Determine the (X, Y) coordinate at the center of the cell enclosing the given text.  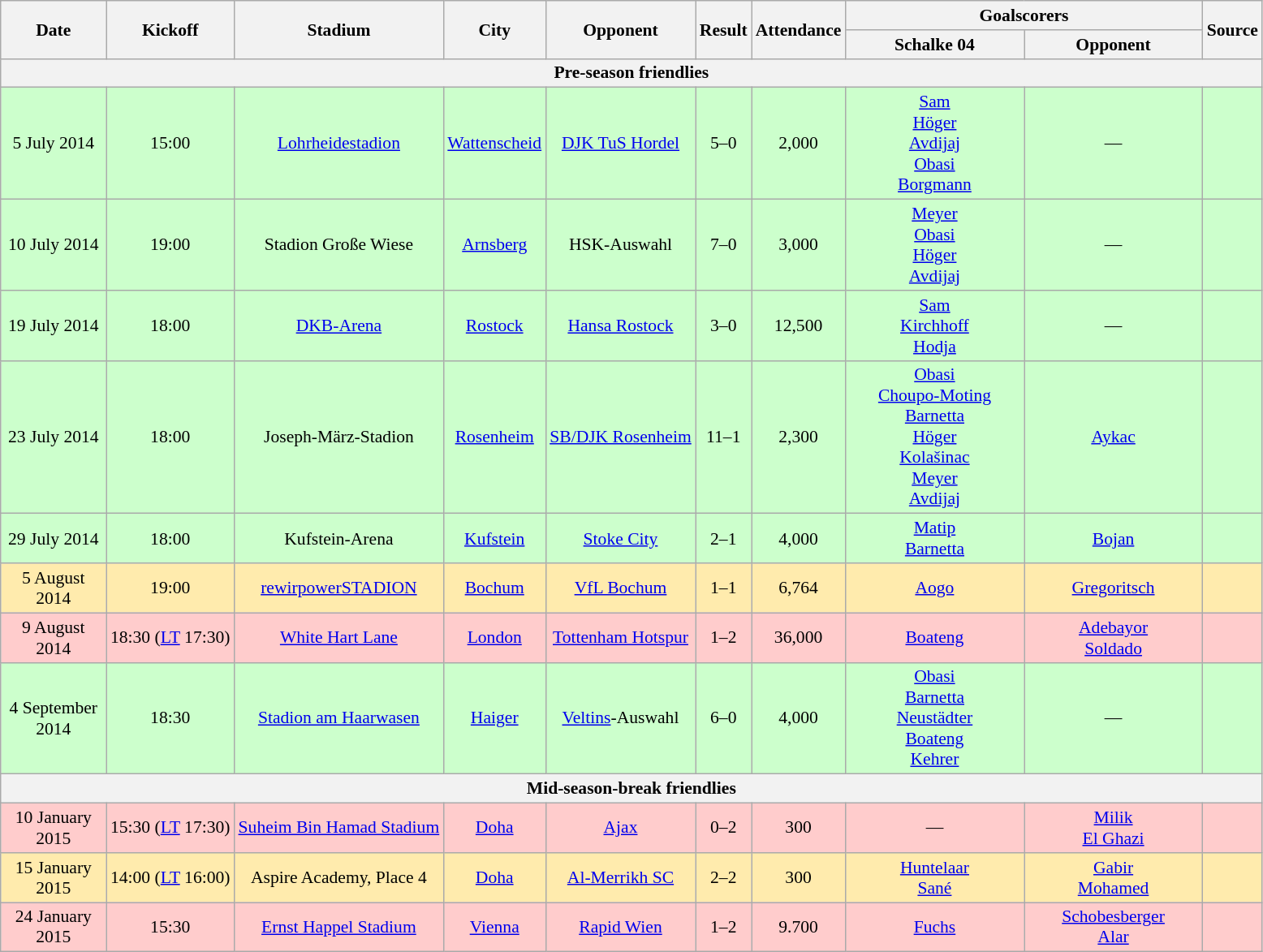
Tottenham Hotspur (620, 638)
Aogo (934, 588)
1–1 (724, 588)
Sam Höger Avdijaj Obasi Borgmann (934, 144)
rewirpowerSTADION (339, 588)
24 January 2015 (54, 927)
Gabir Mohamed (1114, 878)
6,764 (799, 588)
5 August 2014 (54, 588)
15:30 (170, 927)
0–2 (724, 828)
Meyer Obasi Höger Avdijaj (934, 245)
City (494, 29)
Obasi Choupo-Moting Barnetta Höger Kolašinac Meyer Avdijaj (934, 437)
Kickoff (170, 29)
Arnsberg (494, 245)
9 August 2014 (54, 638)
DKB-Arena (339, 326)
Stadium (339, 29)
Pre-season friendlies (631, 73)
5 July 2014 (54, 144)
Schobesberger Alar (1114, 927)
11–1 (724, 437)
Fuchs (934, 927)
Ernst Happel Stadium (339, 927)
10 July 2014 (54, 245)
15:30 (LT 17:30) (170, 828)
Rostock (494, 326)
Veltins-Auswahl (620, 718)
Kufstein-Arena (339, 539)
Boateng (934, 638)
Obasi Barnetta Neustädter Boateng Kehrer (934, 718)
18:30 (LT 17:30) (170, 638)
2–1 (724, 539)
19 July 2014 (54, 326)
Suheim Bin Hamad Stadium (339, 828)
Mid-season-break friendlies (631, 789)
Rosenheim (494, 437)
4 September 2014 (54, 718)
Lohrheidestadion (339, 144)
Sam Kirchhoff Hodja (934, 326)
Joseph-März-Stadion (339, 437)
Bochum (494, 588)
Goalscorers (1024, 15)
3,000 (799, 245)
Stadion am Haarwasen (339, 718)
Vienna (494, 927)
2,300 (799, 437)
SB/DJK Rosenheim (620, 437)
29 July 2014 (54, 539)
10 January 2015 (54, 828)
Kufstein (494, 539)
Bojan (1114, 539)
36,000 (799, 638)
Haiger (494, 718)
Al-Merrikh SC (620, 878)
HSK-Auswahl (620, 245)
5–0 (724, 144)
Gregoritsch (1114, 588)
Attendance (799, 29)
Date (54, 29)
12,500 (799, 326)
Ajax (620, 828)
Huntelaar Sané (934, 878)
14:00 (LT 16:00) (170, 878)
Source (1232, 29)
London (494, 638)
7–0 (724, 245)
23 July 2014 (54, 437)
Result (724, 29)
6–0 (724, 718)
DJK TuS Hordel (620, 144)
Milik El Ghazi (1114, 828)
VfL Bochum (620, 588)
Aspire Academy, Place 4 (339, 878)
18:30 (170, 718)
3–0 (724, 326)
15 January 2015 (54, 878)
White Hart Lane (339, 638)
Stoke City (620, 539)
Aykac (1114, 437)
Matip Barnetta (934, 539)
Hansa Rostock (620, 326)
9.700 (799, 927)
Adebayor Soldado (1114, 638)
Schalke 04 (934, 45)
15:00 (170, 144)
Rapid Wien (620, 927)
Wattenscheid (494, 144)
2–2 (724, 878)
2,000 (799, 144)
Stadion Große Wiese (339, 245)
